Determine the (X, Y) coordinate at the center of the cell enclosing the given text.  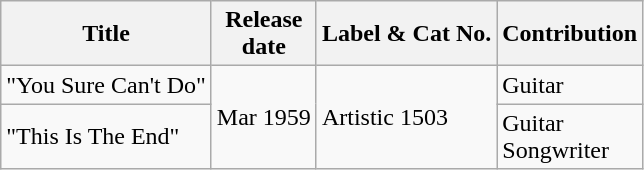
Contribution (570, 34)
"You Sure Can't Do" (106, 85)
Mar 1959 (264, 118)
Guitar (570, 85)
Label & Cat No. (406, 34)
GuitarSongwriter (570, 136)
Title (106, 34)
"This Is The End" (106, 136)
Artistic 1503 (406, 118)
Releasedate (264, 34)
